Identify which cell holds the provided text, then report its [x, y] central coordinate. 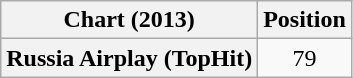
Chart (2013) [130, 20]
Position [305, 20]
Russia Airplay (TopHit) [130, 58]
79 [305, 58]
